Scan for the cell matching the given text and deliver its (X, Y) coordinate at center. 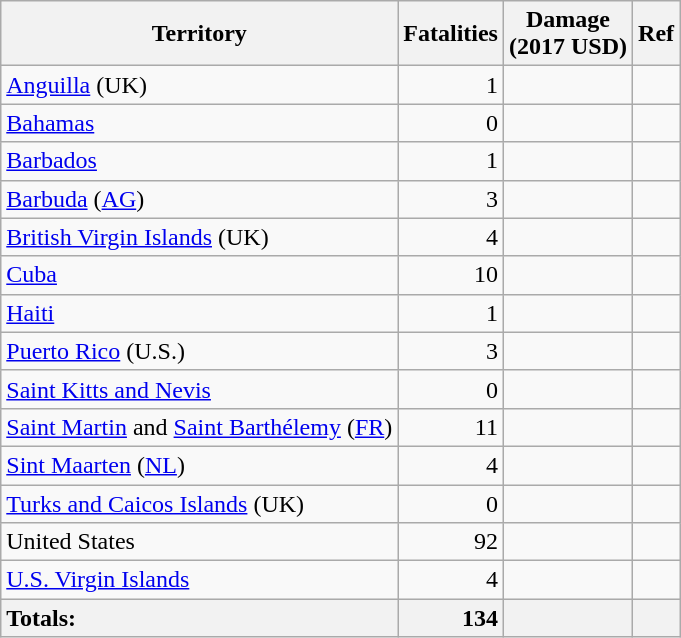
Bahamas (200, 123)
British Virgin Islands (UK) (200, 237)
Saint Kitts and Nevis (200, 389)
Sint Maarten (NL) (200, 465)
Anguilla (UK) (200, 85)
92 (451, 542)
Ref (656, 34)
Saint Martin and Saint Barthélemy (FR) (200, 427)
Cuba (200, 275)
Totals: (200, 618)
10 (451, 275)
134 (451, 618)
Damage(2017 USD) (568, 34)
Barbuda (AG) (200, 199)
Puerto Rico (U.S.) (200, 351)
Haiti (200, 313)
11 (451, 427)
Fatalities (451, 34)
United States (200, 542)
Barbados (200, 161)
Turks and Caicos Islands (UK) (200, 503)
Territory (200, 34)
U.S. Virgin Islands (200, 580)
